Return the (X, Y) coordinate for the center point of the cell that contains the specified text.  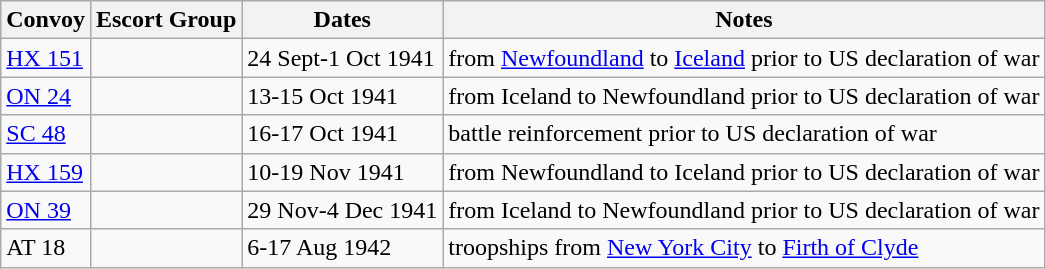
AT 18 (46, 248)
troopships from New York City to Firth of Clyde (744, 248)
10-19 Nov 1941 (342, 172)
ON 24 (46, 96)
ON 39 (46, 210)
6-17 Aug 1942 (342, 248)
Notes (744, 20)
Escort Group (166, 20)
SC 48 (46, 134)
16-17 Oct 1941 (342, 134)
HX 159 (46, 172)
Dates (342, 20)
Convoy (46, 20)
29 Nov-4 Dec 1941 (342, 210)
battle reinforcement prior to US declaration of war (744, 134)
HX 151 (46, 58)
24 Sept-1 Oct 1941 (342, 58)
13-15 Oct 1941 (342, 96)
